Extract the (x, y) coordinate from the center of the cell holding the provided text.  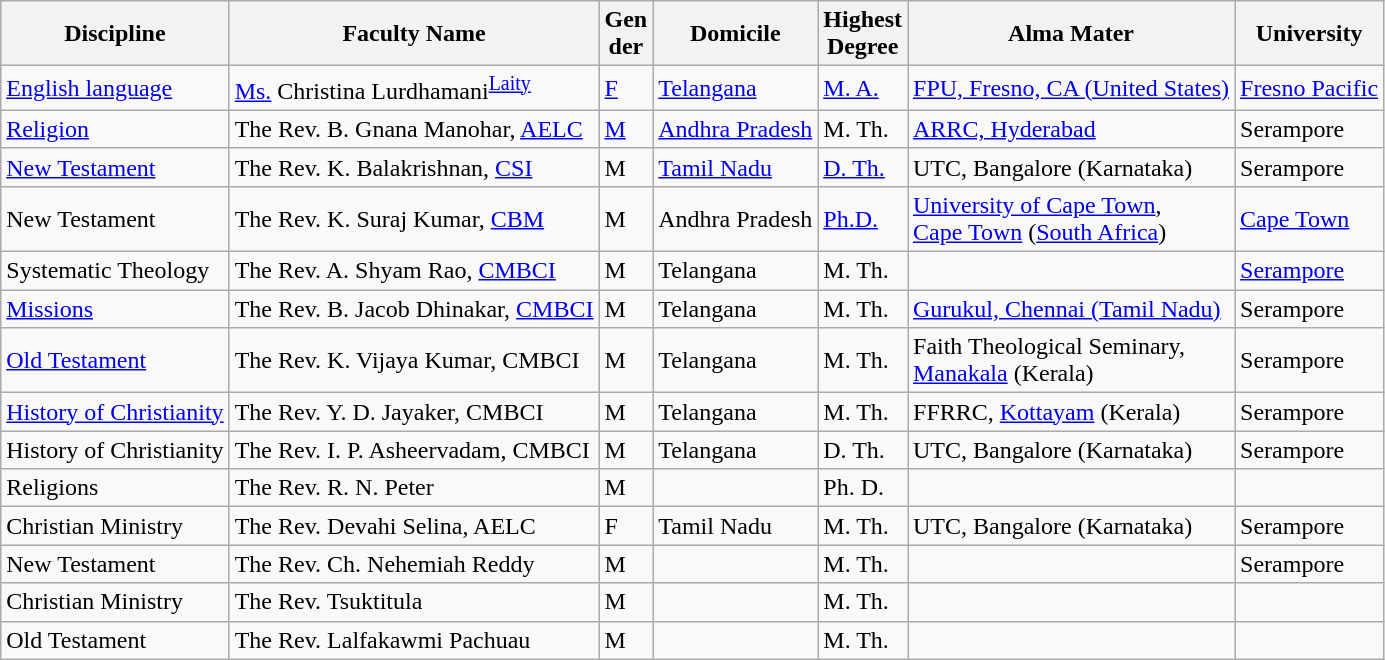
Ms. Christina LurdhamaniLaity (414, 88)
FPU, Fresno, CA (United States) (1072, 88)
ARRC, Hyderabad (1072, 129)
University (1310, 34)
The Rev. K. Vijaya Kumar, CMBCI (414, 360)
The Rev. K. Suraj Kumar, CBM (414, 218)
The Rev. Tsuktitula (414, 602)
Gurukul, Chennai (Tamil Nadu) (1072, 309)
The Rev. R. N. Peter (414, 488)
The Rev. A. Shyam Rao, CMBCI (414, 271)
Gender (626, 34)
The Rev. B. Gnana Manohar, AELC (414, 129)
Discipline (115, 34)
The Rev. Devahi Selina, AELC (414, 526)
Faith Theological Seminary, Manakala (Kerala) (1072, 360)
The Rev. Lalfakawmi Pachuau (414, 640)
Ph. D. (863, 488)
The Rev. B. Jacob Dhinakar, CMBCI (414, 309)
Cape Town (1310, 218)
HighestDegree (863, 34)
Religion (115, 129)
The Rev. Ch. Nehemiah Reddy (414, 564)
M. A. (863, 88)
Systematic Theology (115, 271)
Ph.D. (863, 218)
Faculty Name (414, 34)
FFRRC, Kottayam (Kerala) (1072, 412)
English language (115, 88)
The Rev. Y. D. Jayaker, CMBCI (414, 412)
The Rev. I. P. Asheervadam, CMBCI (414, 450)
Missions (115, 309)
Fresno Pacific (1310, 88)
University of Cape Town, Cape Town (South Africa) (1072, 218)
Alma Mater (1072, 34)
Religions (115, 488)
The Rev. K. Balakrishnan, CSI (414, 167)
Domicile (736, 34)
